Provide the [X, Y] coordinate of the cell's center where the given text is located.  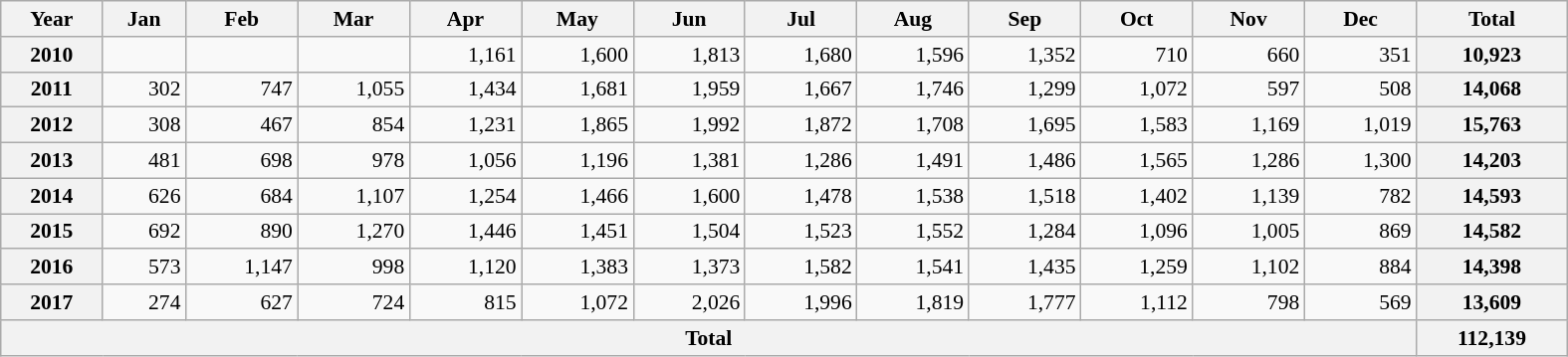
10,923 [1492, 55]
1,196 [577, 161]
14,068 [1492, 89]
1,959 [689, 89]
Oct [1137, 19]
1,486 [1024, 161]
Nov [1248, 19]
1,478 [800, 196]
302 [144, 89]
1,299 [1024, 89]
13,609 [1492, 302]
1,096 [1137, 232]
1,112 [1137, 302]
1,254 [465, 196]
1,777 [1024, 302]
1,872 [800, 125]
1,270 [353, 232]
274 [144, 302]
Year [52, 19]
1,259 [1137, 268]
1,169 [1248, 125]
Mar [353, 19]
1,102 [1248, 268]
467 [241, 125]
1,161 [465, 55]
1,695 [1024, 125]
2017 [52, 302]
2012 [52, 125]
2011 [52, 89]
Feb [241, 19]
1,147 [241, 268]
351 [1360, 55]
2015 [52, 232]
1,383 [577, 268]
626 [144, 196]
1,583 [1137, 125]
2014 [52, 196]
1,435 [1024, 268]
854 [353, 125]
112,139 [1492, 338]
1,352 [1024, 55]
1,120 [465, 268]
1,865 [577, 125]
1,056 [465, 161]
573 [144, 268]
890 [241, 232]
747 [241, 89]
1,813 [689, 55]
1,055 [353, 89]
2,026 [689, 302]
1,373 [689, 268]
1,284 [1024, 232]
978 [353, 161]
1,381 [689, 161]
1,107 [353, 196]
1,992 [689, 125]
14,593 [1492, 196]
1,434 [465, 89]
692 [144, 232]
684 [241, 196]
1,565 [1137, 161]
869 [1360, 232]
1,231 [465, 125]
1,518 [1024, 196]
698 [241, 161]
1,596 [913, 55]
884 [1360, 268]
1,681 [577, 89]
2013 [52, 161]
998 [353, 268]
Apr [465, 19]
14,398 [1492, 268]
782 [1360, 196]
815 [465, 302]
1,300 [1360, 161]
2010 [52, 55]
1,680 [800, 55]
Dec [1360, 19]
Jul [800, 19]
1,819 [913, 302]
1,005 [1248, 232]
2016 [52, 268]
1,451 [577, 232]
710 [1137, 55]
660 [1248, 55]
1,582 [800, 268]
1,541 [913, 268]
308 [144, 125]
627 [241, 302]
1,667 [800, 89]
1,552 [913, 232]
Aug [913, 19]
Jan [144, 19]
1,019 [1360, 125]
597 [1248, 89]
1,466 [577, 196]
1,139 [1248, 196]
798 [1248, 302]
Jun [689, 19]
14,582 [1492, 232]
1,504 [689, 232]
1,402 [1137, 196]
481 [144, 161]
15,763 [1492, 125]
1,523 [800, 232]
1,746 [913, 89]
1,996 [800, 302]
1,708 [913, 125]
1,538 [913, 196]
Sep [1024, 19]
724 [353, 302]
1,491 [913, 161]
May [577, 19]
508 [1360, 89]
1,446 [465, 232]
14,203 [1492, 161]
569 [1360, 302]
